Output the [X, Y] coordinate of the center of the cell containing the given text.  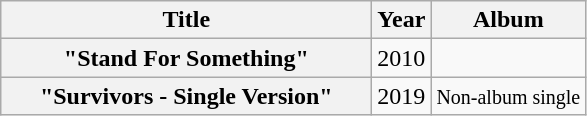
Non-album single [508, 96]
Year [402, 20]
2010 [402, 58]
Title [186, 20]
Album [508, 20]
2019 [402, 96]
"Stand For Something" [186, 58]
"Survivors - Single Version" [186, 96]
